Scan for the cell matching the given text and deliver its (X, Y) coordinate at center. 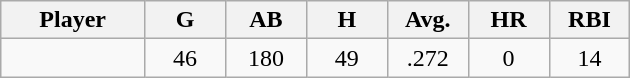
14 (590, 58)
HR (508, 20)
0 (508, 58)
H (346, 20)
46 (186, 58)
180 (266, 58)
49 (346, 58)
G (186, 20)
AB (266, 20)
Player (73, 20)
.272 (428, 58)
RBI (590, 20)
Avg. (428, 20)
